Detect which cell encompasses the target text, then output its [X, Y] center coordinate. 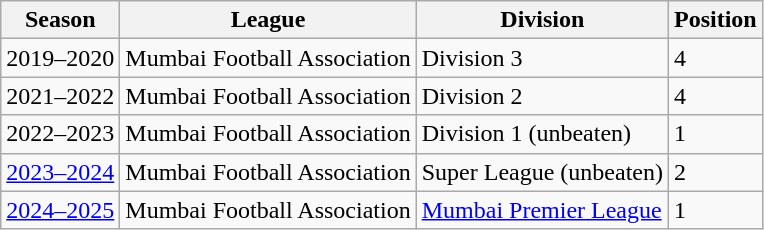
Division 1 (unbeaten) [542, 134]
2023–2024 [60, 172]
2019–2020 [60, 58]
2 [715, 172]
2021–2022 [60, 96]
Division 3 [542, 58]
Mumbai Premier League [542, 210]
League [268, 20]
2024–2025 [60, 210]
Division 2 [542, 96]
Season [60, 20]
Position [715, 20]
2022–2023 [60, 134]
Division [542, 20]
Super League (unbeaten) [542, 172]
